Provide the [x, y] coordinate of the cell's center where the given text is located.  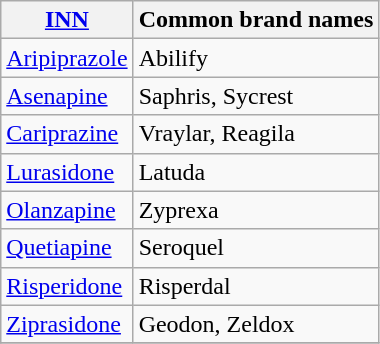
INN [67, 20]
Asenapine [67, 96]
Risperdal [256, 286]
Risperidone [67, 286]
Cariprazine [67, 134]
Aripiprazole [67, 58]
Olanzapine [67, 210]
Zyprexa [256, 210]
Seroquel [256, 248]
Latuda [256, 172]
Vraylar, Reagila [256, 134]
Lurasidone [67, 172]
Common brand names [256, 20]
Quetiapine [67, 248]
Geodon, Zeldox [256, 324]
Ziprasidone [67, 324]
Saphris, Sycrest [256, 96]
Abilify [256, 58]
